Locate the cell with the specified text and output its [x, y] center coordinate. 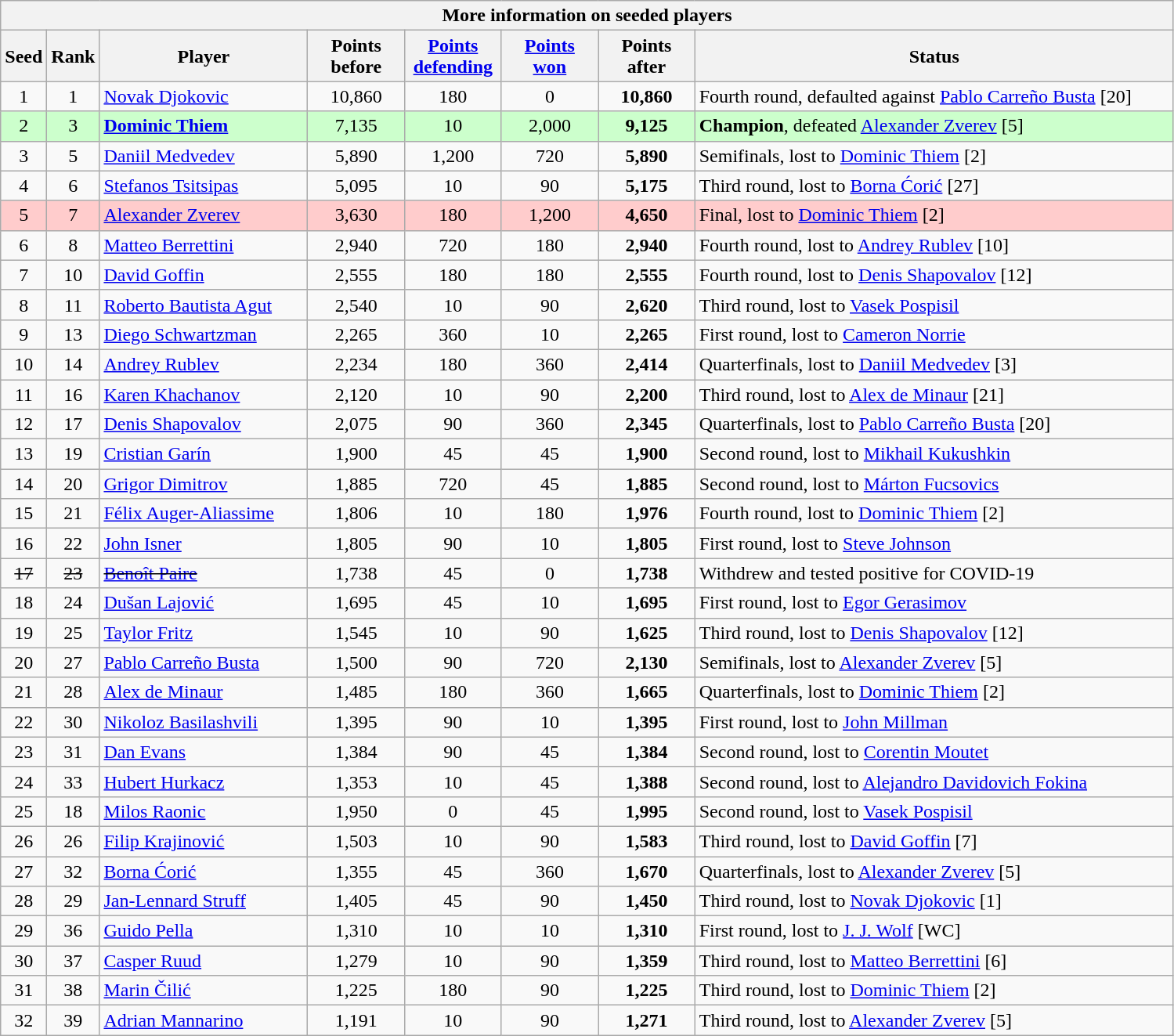
2,000 [550, 126]
Milos Raonic [204, 811]
1,503 [356, 841]
Quarterfinals, lost to Pablo Carreño Busta [20] [934, 424]
First round, lost to Egor Gerasimov [934, 603]
36 [74, 931]
1,976 [647, 514]
Dan Evans [204, 752]
Cristian Garín [204, 454]
39 [74, 1020]
33 [74, 782]
1,279 [356, 961]
Second round, lost to Corentin Moutet [934, 752]
Dominic Thiem [204, 126]
Roberto Bautista Agut [204, 305]
Borna Ćorić [204, 872]
Andrey Rublev [204, 364]
3,630 [356, 215]
First round, lost to John Millman [934, 722]
Dušan Lajović [204, 603]
1,583 [647, 841]
1,995 [647, 811]
Matteo Berrettini [204, 245]
Withdrew and tested positive for COVID-19 [934, 573]
Third round, lost to Dominic Thiem [2] [934, 991]
1,191 [356, 1020]
Rank [74, 56]
Fourth round, lost to Denis Shapovalov [12] [934, 275]
1,359 [647, 961]
Points defending [453, 56]
1,353 [356, 782]
1,950 [356, 811]
First round, lost to J. J. Wolf [WC] [934, 931]
5,175 [647, 186]
Pablo Carreño Busta [204, 662]
7,135 [356, 126]
Quarterfinals, lost to Alexander Zverev [5] [934, 872]
2 [23, 126]
Taylor Fritz [204, 633]
9,125 [647, 126]
2,120 [356, 394]
Alexander Zverev [204, 215]
Third round, lost to Matteo Berrettini [6] [934, 961]
Second round, lost to Vasek Pospisil [934, 811]
Third round, lost to Borna Ćorić [27] [934, 186]
1,670 [647, 872]
1,485 [356, 692]
Status [934, 56]
More information on seeded players [587, 16]
4,650 [647, 215]
Quarterfinals, lost to Daniil Medvedev [3] [934, 364]
Jan-Lennard Struff [204, 901]
Guido Pella [204, 931]
Filip Krajinović [204, 841]
Fourth round, lost to Andrey Rublev [10] [934, 245]
4 [23, 186]
Grigor Dimitrov [204, 484]
Félix Auger-Aliassime [204, 514]
1,271 [647, 1020]
Fourth round, lost to Dominic Thiem [2] [934, 514]
Daniil Medvedev [204, 156]
Second round, lost to Alejandro Davidovich Fokina [934, 782]
Points before [356, 56]
Novak Djokovic [204, 96]
Semifinals, lost to Dominic Thiem [2] [934, 156]
2,234 [356, 364]
David Goffin [204, 275]
First round, lost to Steve Johnson [934, 543]
Third round, lost to Vasek Pospisil [934, 305]
9 [23, 334]
John Isner [204, 543]
Third round, lost to Denis Shapovalov [12] [934, 633]
Third round, lost to Alex de Minaur [21] [934, 394]
Adrian Mannarino [204, 1020]
Marin Čilić [204, 991]
2,200 [647, 394]
38 [74, 991]
Third round, lost to Alexander Zverev [5] [934, 1020]
Karen Khachanov [204, 394]
Stefanos Tsitsipas [204, 186]
Champion, defeated Alexander Zverev [5] [934, 126]
1,500 [356, 662]
Hubert Hurkacz [204, 782]
2,540 [356, 305]
1,388 [647, 782]
Third round, lost to David Goffin [7] [934, 841]
First round, lost to Cameron Norrie [934, 334]
15 [23, 514]
1,545 [356, 633]
Seed [23, 56]
1,450 [647, 901]
Third round, lost to Novak Djokovic [1] [934, 901]
5,095 [356, 186]
1,405 [356, 901]
2,414 [647, 364]
37 [74, 961]
Benoît Paire [204, 573]
1,625 [647, 633]
Final, lost to Dominic Thiem [2] [934, 215]
Denis Shapovalov [204, 424]
Nikoloz Basilashvili [204, 722]
Quarterfinals, lost to Dominic Thiem [2] [934, 692]
Alex de Minaur [204, 692]
Casper Ruud [204, 961]
2,620 [647, 305]
1,355 [356, 872]
12 [23, 424]
Second round, lost to Mikhail Kukushkin [934, 454]
2,130 [647, 662]
Player [204, 56]
1,665 [647, 692]
Semifinals, lost to Alexander Zverev [5] [934, 662]
Fourth round, defaulted against Pablo Carreño Busta [20] [934, 96]
2,345 [647, 424]
Second round, lost to Márton Fucsovics [934, 484]
Points won [550, 56]
2,075 [356, 424]
Diego Schwartzman [204, 334]
Points after [647, 56]
1,806 [356, 514]
